Determine the [X, Y] coordinate at the center of the cell enclosing the given text.  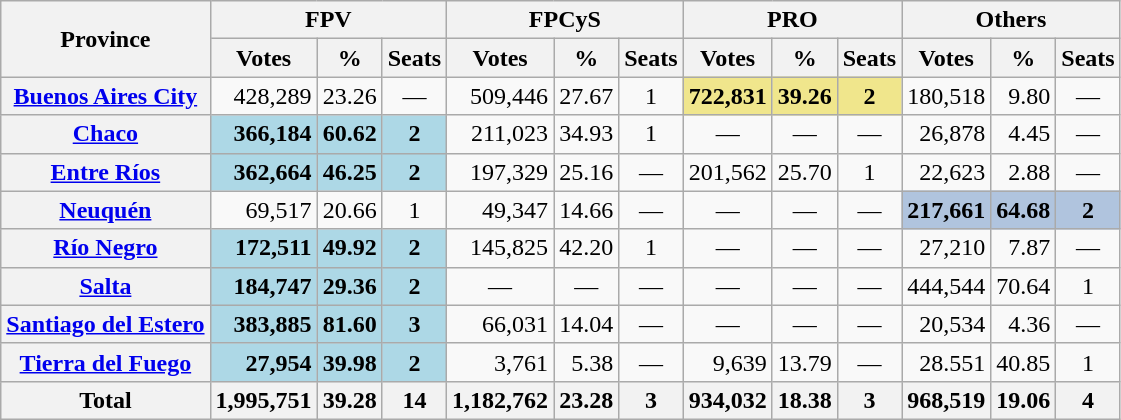
19.06 [1024, 400]
5.38 [586, 362]
201,562 [728, 172]
22,623 [946, 172]
29.36 [350, 286]
1,995,751 [264, 400]
428,289 [264, 96]
211,023 [500, 134]
Santiago del Estero [106, 324]
39.28 [350, 400]
23.28 [586, 400]
722,831 [728, 96]
26,878 [946, 134]
4.45 [1024, 134]
81.60 [350, 324]
Neuquén [106, 210]
14.04 [586, 324]
4.36 [1024, 324]
14.66 [586, 210]
172,511 [264, 248]
13.79 [804, 362]
39.26 [804, 96]
27,210 [946, 248]
20.66 [350, 210]
217,661 [946, 210]
3,761 [500, 362]
Total [106, 400]
42.20 [586, 248]
366,184 [264, 134]
184,747 [264, 286]
23.26 [350, 96]
60.62 [350, 134]
27,954 [264, 362]
34.93 [586, 134]
64.68 [1024, 210]
Salta [106, 286]
25.70 [804, 172]
Buenos Aires City [106, 96]
39.98 [350, 362]
362,664 [264, 172]
Others [1012, 20]
27.67 [586, 96]
69,517 [264, 210]
49,347 [500, 210]
Entre Ríos [106, 172]
197,329 [500, 172]
968,519 [946, 400]
40.85 [1024, 362]
2.88 [1024, 172]
Tierra del Fuego [106, 362]
383,885 [264, 324]
20,534 [946, 324]
PRO [792, 20]
25.16 [586, 172]
9,639 [728, 362]
180,518 [946, 96]
66,031 [500, 324]
1,182,762 [500, 400]
FPCyS [566, 20]
4 [1088, 400]
444,544 [946, 286]
FPV [328, 20]
145,825 [500, 248]
28.551 [946, 362]
Río Negro [106, 248]
18.38 [804, 400]
Chaco [106, 134]
934,032 [728, 400]
Province [106, 39]
7.87 [1024, 248]
70.64 [1024, 286]
9.80 [1024, 96]
14 [414, 400]
49.92 [350, 248]
46.25 [350, 172]
509,446 [500, 96]
